Provide the (x, y) coordinate of the cell's center where the given text is located.  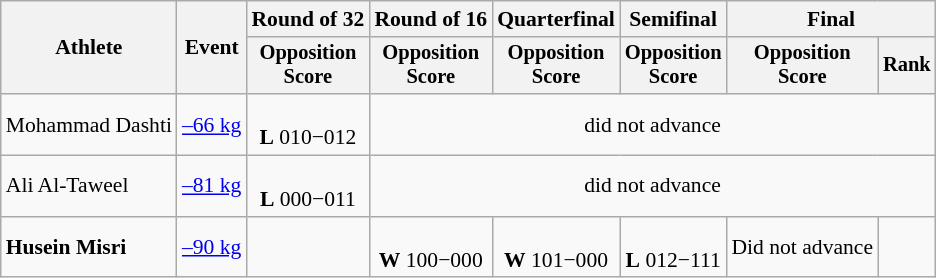
Athlete (89, 48)
L 012−111 (674, 248)
Event (212, 48)
Mohammad Dashti (89, 124)
–81 kg (212, 186)
Round of 32 (308, 19)
Ali Al-Taweel (89, 186)
W 100−000 (430, 248)
–90 kg (212, 248)
Husein Misri (89, 248)
Round of 16 (430, 19)
Did not advance (802, 248)
W 101−000 (556, 248)
–66 kg (212, 124)
Final (830, 19)
L 010−012 (308, 124)
Quarterfinal (556, 19)
L 000−011 (308, 186)
Semifinal (674, 19)
Rank (907, 66)
